For the text-containing cell, return its midpoint in (X, Y) coordinate format. 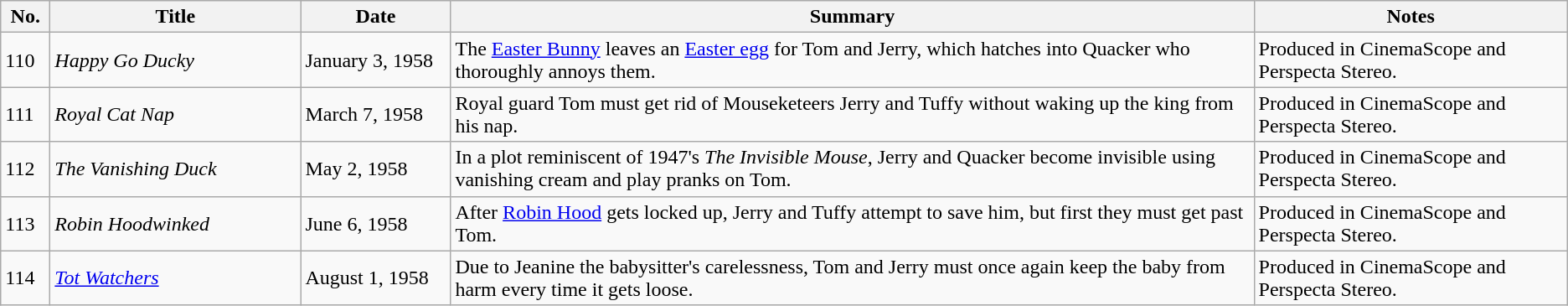
May 2, 1958 (375, 169)
Summary (853, 17)
The Easter Bunny leaves an Easter egg for Tom and Jerry, which hatches into Quacker who thoroughly annoys them. (853, 60)
110 (25, 60)
Royal Cat Nap (176, 114)
In a plot reminiscent of 1947's The Invisible Mouse, Jerry and Quacker become invisible using vanishing cream and play pranks on Tom. (853, 169)
112 (25, 169)
Robin Hoodwinked (176, 223)
Title (176, 17)
Date (375, 17)
Tot Watchers (176, 278)
The Vanishing Duck (176, 169)
Due to Jeanine the babysitter's carelessness, Tom and Jerry must once again keep the baby from harm every time it gets loose. (853, 278)
Royal guard Tom must get rid of Mouseketeers Jerry and Tuffy without waking up the king from his nap. (853, 114)
After Robin Hood gets locked up, Jerry and Tuffy attempt to save him, but first they must get past Tom. (853, 223)
Notes (1411, 17)
March 7, 1958 (375, 114)
Happy Go Ducky (176, 60)
114 (25, 278)
113 (25, 223)
August 1, 1958 (375, 278)
June 6, 1958 (375, 223)
January 3, 1958 (375, 60)
111 (25, 114)
No. (25, 17)
